Identify which cell holds the provided text, then report its (X, Y) central coordinate. 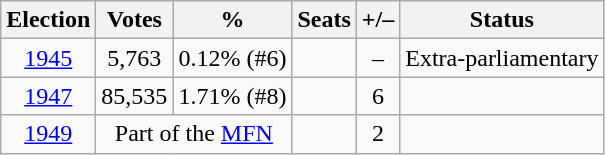
+/– (378, 20)
Votes (134, 20)
Seats (324, 20)
6 (378, 96)
Election (48, 20)
0.12% (#6) (232, 58)
5,763 (134, 58)
1947 (48, 96)
Status (502, 20)
1949 (48, 134)
85,535 (134, 96)
Part of the MFN (194, 134)
– (378, 58)
1945 (48, 58)
2 (378, 134)
1.71% (#8) (232, 96)
Extra-parliamentary (502, 58)
% (232, 20)
